Scan for the cell matching the given text and deliver its [x, y] coordinate at center. 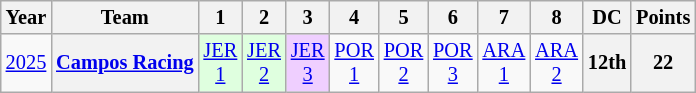
POR3 [452, 63]
2025 [26, 63]
8 [556, 17]
ARA1 [504, 63]
2 [264, 17]
7 [504, 17]
JER1 [220, 63]
Year [26, 17]
1 [220, 17]
5 [404, 17]
Points [663, 17]
JER2 [264, 63]
DC [607, 17]
3 [308, 17]
POR2 [404, 63]
4 [354, 17]
Team [124, 17]
JER3 [308, 63]
Campos Racing [124, 63]
22 [663, 63]
ARA2 [556, 63]
POR1 [354, 63]
6 [452, 17]
12th [607, 63]
